Find where the given text appears and provide that cell's center as [x, y] coordinate. 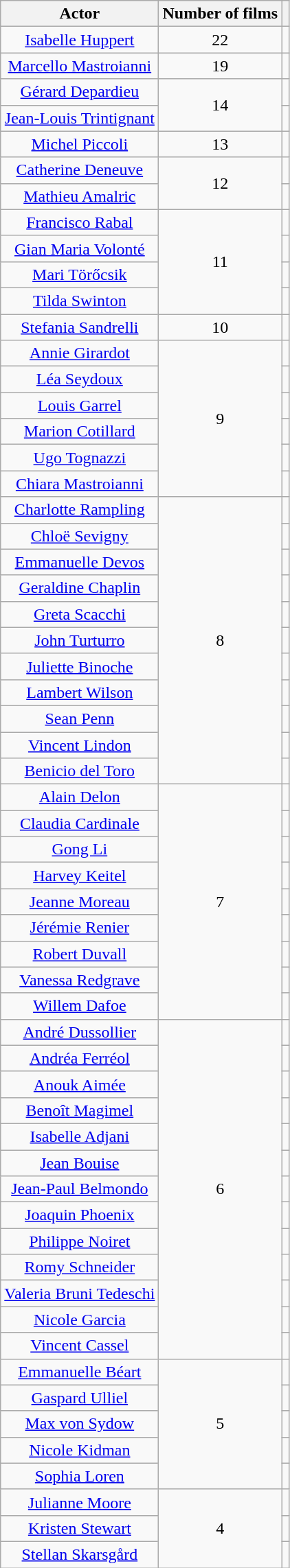
Jérémie Renier [80, 928]
John Turturro [80, 640]
Emmanuelle Béart [80, 1372]
Juliette Binoche [80, 666]
7 [220, 902]
Julianne Moore [80, 1502]
6 [220, 1189]
Claudia Cardinale [80, 823]
Chloë Sevigny [80, 536]
11 [220, 261]
Andréa Ferréol [80, 1058]
Joaquin Phoenix [80, 1215]
Mathieu Amalric [80, 196]
Emmanuelle Devos [80, 562]
Geraldine Chaplin [80, 588]
André Dussollier [80, 1032]
14 [220, 105]
Stellan Skarsgård [80, 1554]
Charlotte Rampling [80, 510]
Jean-Paul Belmondo [80, 1189]
Isabelle Huppert [80, 40]
Philippe Noiret [80, 1241]
5 [220, 1424]
Anouk Aimée [80, 1084]
Vincent Cassel [80, 1346]
Isabelle Adjani [80, 1136]
Francisco Rabal [80, 222]
Number of films [220, 14]
Marion Cotillard [80, 432]
Nicole Garcia [80, 1320]
Chiara Mastroianni [80, 484]
Jeanne Moreau [80, 902]
Romy Schneider [80, 1267]
Gaspard Ulliel [80, 1398]
Greta Scacchi [80, 614]
Sean Penn [80, 718]
Stefania Sandrelli [80, 327]
Gong Li [80, 850]
Catherine Deneuve [80, 170]
Gian Maria Volonté [80, 248]
Kristen Stewart [80, 1528]
Mari Törőcsik [80, 274]
Benicio del Toro [80, 771]
13 [220, 144]
Louis Garrel [80, 406]
Max von Sydow [80, 1424]
8 [220, 641]
Sophia Loren [80, 1476]
Robert Duvall [80, 954]
Annie Girardot [80, 353]
9 [220, 419]
4 [220, 1528]
Harvey Keitel [80, 876]
Alain Delon [80, 797]
Jean-Louis Trintignant [80, 118]
Gérard Depardieu [80, 92]
12 [220, 183]
Ugo Tognazzi [80, 458]
10 [220, 327]
Jean Bouise [80, 1163]
19 [220, 66]
Nicole Kidman [80, 1450]
Marcello Mastroianni [80, 66]
Valeria Bruni Tedeschi [80, 1294]
Léa Seydoux [80, 379]
Actor [80, 14]
Michel Piccoli [80, 144]
Tilda Swinton [80, 301]
22 [220, 40]
Benoît Magimel [80, 1110]
Willem Dafoe [80, 1006]
Lambert Wilson [80, 692]
Vanessa Redgrave [80, 980]
Vincent Lindon [80, 745]
